Provide the (X, Y) coordinate of the cell's center where the given text is located.  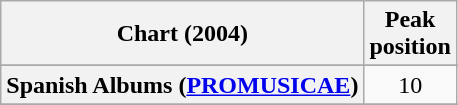
Peakposition (410, 34)
10 (410, 85)
Chart (2004) (182, 34)
Spanish Albums (PROMUSICAE) (182, 85)
